Output the [x, y] coordinate of the center of the cell containing the given text.  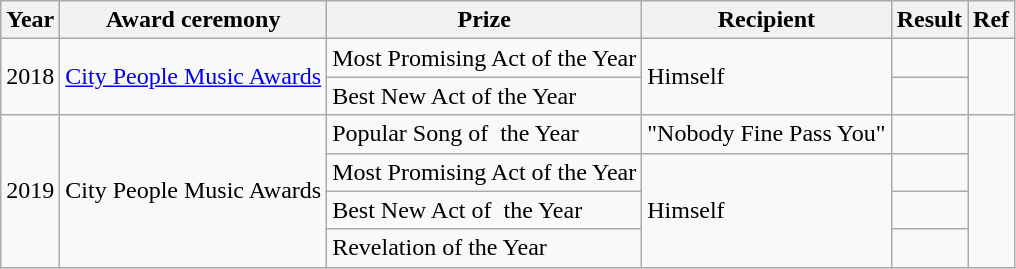
Ref [992, 20]
2018 [30, 77]
Award ceremony [194, 20]
2019 [30, 191]
Recipient [766, 20]
"Nobody Fine Pass You" [766, 134]
Popular Song of the Year [484, 134]
Revelation of the Year [484, 248]
Year [30, 20]
Result [929, 20]
Prize [484, 20]
